Pinpoint the cell where the given text exists, returning its [X, Y] midpoint coordinate. 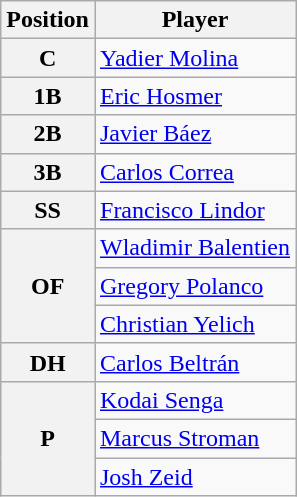
OF [48, 286]
Player [194, 20]
3B [48, 172]
Christian Yelich [194, 324]
1B [48, 96]
Position [48, 20]
Carlos Correa [194, 172]
Wladimir Balentien [194, 248]
Carlos Beltrán [194, 362]
C [48, 58]
Josh Zeid [194, 477]
2B [48, 134]
Eric Hosmer [194, 96]
SS [48, 210]
DH [48, 362]
Javier Báez [194, 134]
Kodai Senga [194, 400]
Francisco Lindor [194, 210]
P [48, 438]
Yadier Molina [194, 58]
Gregory Polanco [194, 286]
Marcus Stroman [194, 438]
